Determine the [x, y] coordinate at the center of the cell enclosing the given text.  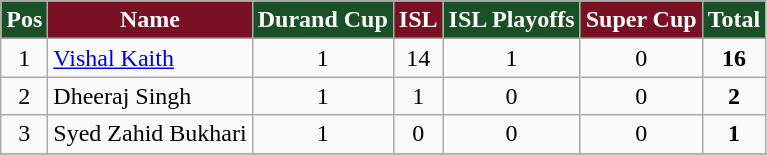
Super Cup [641, 20]
ISL [418, 20]
Name [150, 20]
Total [734, 20]
ISL Playoffs [512, 20]
Pos [24, 20]
3 [24, 134]
Vishal Kaith [150, 58]
Dheeraj Singh [150, 96]
16 [734, 58]
Syed Zahid Bukhari [150, 134]
Durand Cup [322, 20]
14 [418, 58]
